Return (x, y) of the center of cell containing provided text 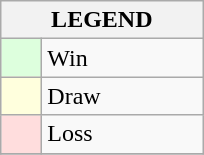
Draw (122, 96)
LEGEND (102, 20)
Loss (122, 134)
Win (122, 58)
